Determine the [x, y] coordinate at the center of the cell enclosing the given text.  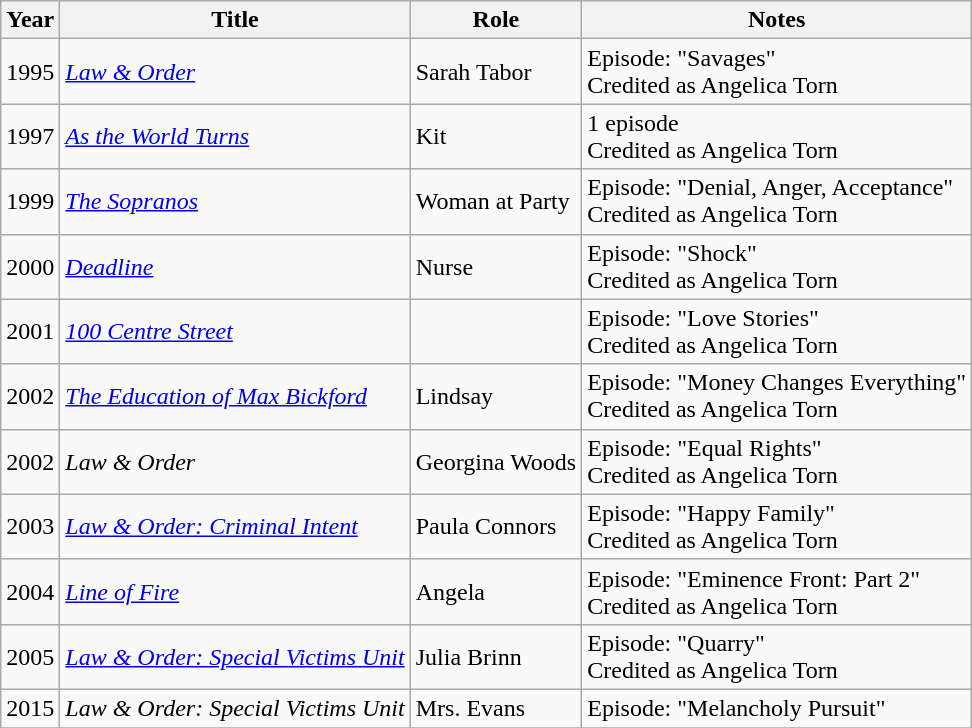
1995 [30, 72]
Episode: "Equal Rights"Credited as Angelica Torn [777, 462]
Episode: "Eminence Front: Part 2"Credited as Angelica Torn [777, 592]
2003 [30, 526]
1997 [30, 136]
The Sopranos [235, 202]
Mrs. Evans [496, 708]
Kit [496, 136]
Episode: "Savages"Credited as Angelica Torn [777, 72]
Notes [777, 20]
Year [30, 20]
Deadline [235, 266]
1 episodeCredited as Angelica Torn [777, 136]
1999 [30, 202]
Nurse [496, 266]
2000 [30, 266]
The Education of Max Bickford [235, 396]
Episode: "Money Changes Everything"Credited as Angelica Torn [777, 396]
2015 [30, 708]
Paula Connors [496, 526]
Episode: "Happy Family"Credited as Angelica Torn [777, 526]
Sarah Tabor [496, 72]
Woman at Party [496, 202]
2004 [30, 592]
As the World Turns [235, 136]
Episode: "Melancholy Pursuit" [777, 708]
Julia Brinn [496, 656]
Episode: "Shock"Credited as Angelica Torn [777, 266]
Role [496, 20]
Episode: "Love Stories"Credited as Angelica Torn [777, 332]
Angela [496, 592]
Episode: "Denial, Anger, Acceptance"Credited as Angelica Torn [777, 202]
2005 [30, 656]
Lindsay [496, 396]
Law & Order: Criminal Intent [235, 526]
100 Centre Street [235, 332]
Line of Fire [235, 592]
Georgina Woods [496, 462]
Episode: "Quarry"Credited as Angelica Torn [777, 656]
2001 [30, 332]
Title [235, 20]
